Scan for the cell matching the given text and deliver its [X, Y] coordinate at center. 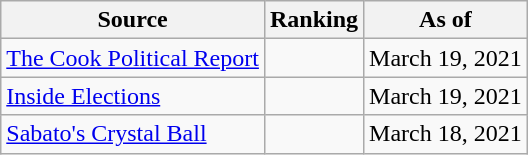
As of [446, 20]
Source [133, 20]
March 18, 2021 [446, 134]
Inside Elections [133, 96]
Sabato's Crystal Ball [133, 134]
Ranking [314, 20]
The Cook Political Report [133, 58]
